Scan for the cell matching the given text and deliver its [x, y] coordinate at center. 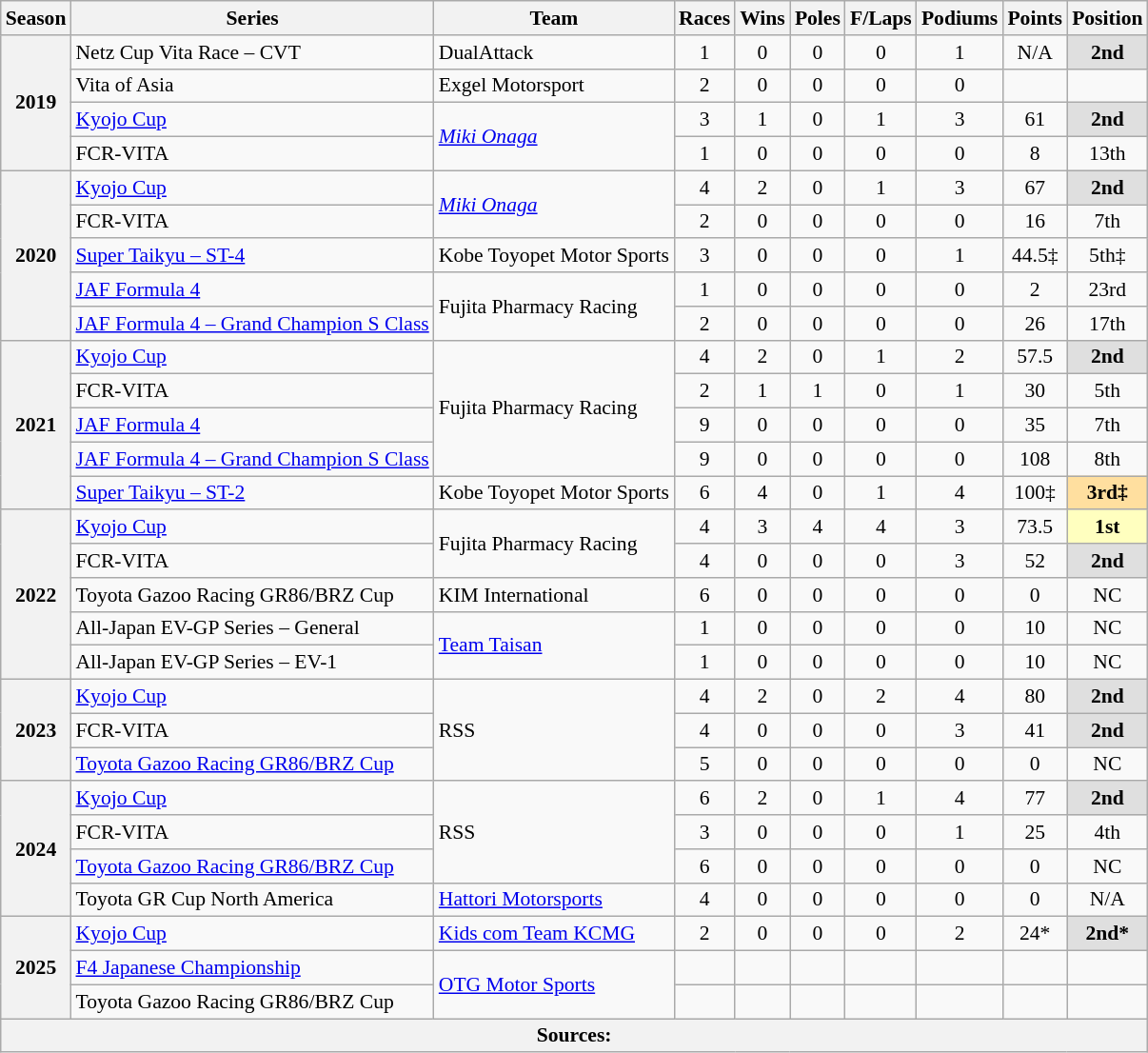
Podiums [960, 18]
Vita of Asia [251, 86]
16 [1035, 222]
5th [1107, 391]
13th [1107, 154]
Super Taikyu – ST-2 [251, 493]
Poles [818, 18]
17th [1107, 324]
80 [1035, 697]
2023 [36, 731]
8th [1107, 459]
All-Japan EV-GP Series – EV-1 [251, 663]
Sources: [575, 1036]
67 [1035, 188]
Toyota GR Cup North America [251, 900]
41 [1035, 730]
Series [251, 18]
2020 [36, 255]
100‡ [1035, 493]
2024 [36, 849]
26 [1035, 324]
OTG Motor Sports [554, 984]
Netz Cup Vita Race – CVT [251, 52]
3rd‡ [1107, 493]
Races [704, 18]
1st [1107, 527]
57.5 [1035, 357]
Super Taikyu – ST-4 [251, 256]
25 [1035, 832]
Kids com Team KCMG [554, 934]
52 [1035, 561]
All-Japan EV-GP Series – General [251, 628]
30 [1035, 391]
73.5 [1035, 527]
Exgel Motorsport [554, 86]
Wins [762, 18]
5th‡ [1107, 256]
61 [1035, 120]
23rd [1107, 289]
DualAttack [554, 52]
F4 Japanese Championship [251, 968]
44.5‡ [1035, 256]
4th [1107, 832]
Hattori Motorsports [554, 900]
Position [1107, 18]
2025 [36, 967]
2nd* [1107, 934]
35 [1035, 426]
2022 [36, 595]
Points [1035, 18]
Team [554, 18]
5 [704, 765]
24* [1035, 934]
77 [1035, 799]
8 [1035, 154]
108 [1035, 459]
Team Taisan [554, 646]
2021 [36, 425]
KIM International [554, 595]
Season [36, 18]
2019 [36, 103]
F/Laps [881, 18]
